Capture the cell that displays the provided text and extract its [X, Y] central coordinate. 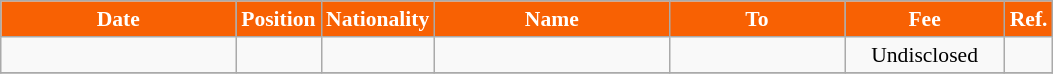
Nationality [378, 19]
Undisclosed [925, 55]
Position [278, 19]
Fee [925, 19]
Date [118, 19]
To [756, 19]
Ref. [1029, 19]
Name [552, 19]
